Identify which cell holds the provided text, then report its [X, Y] central coordinate. 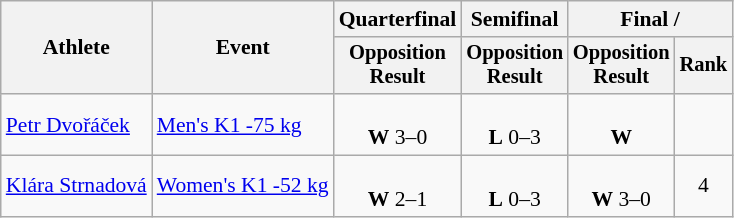
Event [243, 48]
Klára Strnadová [76, 186]
Semifinal [514, 19]
Petr Dvořáček [76, 124]
Rank [704, 66]
Athlete [76, 48]
4 [704, 186]
W 2–1 [398, 186]
Women's K1 -52 kg [243, 186]
Final / [650, 19]
Quarterfinal [398, 19]
W [622, 124]
Men's K1 -75 kg [243, 124]
